For the text-containing cell, return its midpoint in (X, Y) coordinate format. 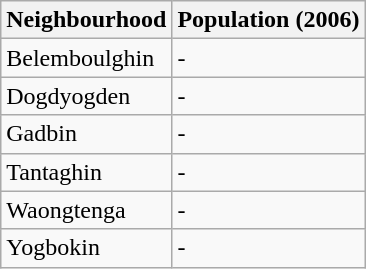
Neighbourhood (86, 20)
Waongtenga (86, 210)
Belemboulghin (86, 58)
Population (2006) (268, 20)
Dogdyogden (86, 96)
Tantaghin (86, 172)
Gadbin (86, 134)
Yogbokin (86, 248)
